Return [X, Y] of the center of cell containing provided text 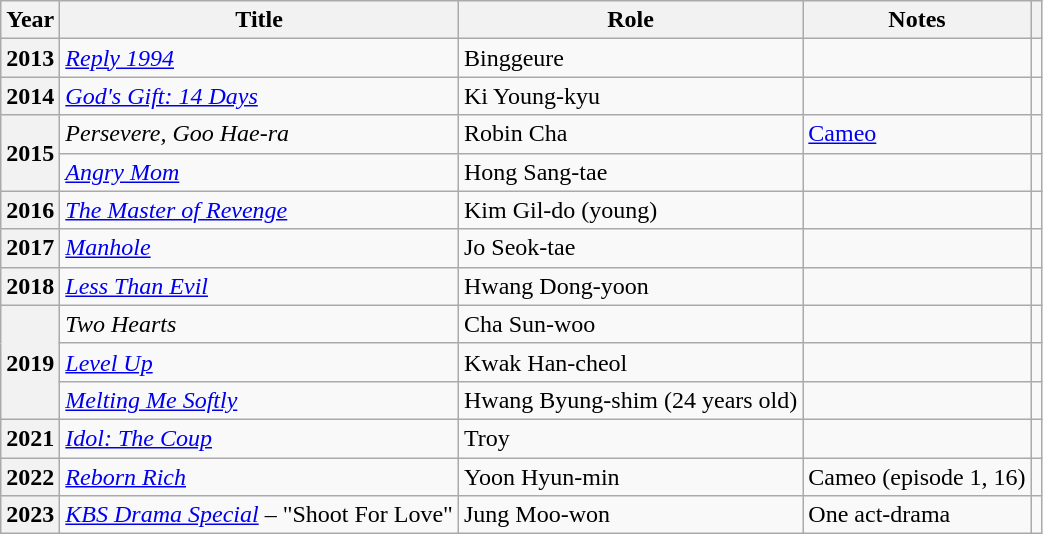
Idol: The Coup [260, 438]
2014 [30, 96]
Two Hearts [260, 324]
KBS Drama Special – "Shoot For Love" [260, 515]
Cameo (episode 1, 16) [917, 477]
2013 [30, 58]
Year [30, 20]
2019 [30, 362]
Less Than Evil [260, 286]
Cameo [917, 134]
God's Gift: 14 Days [260, 96]
2016 [30, 210]
2021 [30, 438]
Kim Gil-do (young) [630, 210]
2022 [30, 477]
2018 [30, 286]
One act-drama [917, 515]
Robin Cha [630, 134]
Hwang Dong-yoon [630, 286]
Yoon Hyun-min [630, 477]
Hwang Byung-shim (24 years old) [630, 400]
2023 [30, 515]
Persevere, Goo Hae-ra [260, 134]
2017 [30, 248]
Melting Me Softly [260, 400]
Jo Seok-tae [630, 248]
Ki Young-kyu [630, 96]
Kwak Han-cheol [630, 362]
Troy [630, 438]
Binggeure [630, 58]
Reply 1994 [260, 58]
The Master of Revenge [260, 210]
Reborn Rich [260, 477]
Hong Sang-tae [630, 172]
Manhole [260, 248]
Role [630, 20]
Title [260, 20]
Notes [917, 20]
Angry Mom [260, 172]
Cha Sun-woo [630, 324]
Jung Moo-won [630, 515]
Level Up [260, 362]
2015 [30, 153]
